Scan for the cell matching the given text and deliver its (X, Y) coordinate at center. 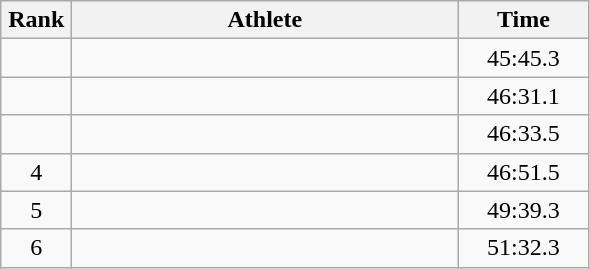
46:31.1 (524, 96)
49:39.3 (524, 210)
6 (36, 248)
46:33.5 (524, 134)
5 (36, 210)
Athlete (265, 20)
51:32.3 (524, 248)
45:45.3 (524, 58)
Time (524, 20)
46:51.5 (524, 172)
4 (36, 172)
Rank (36, 20)
